Search for the cell housing the specified text and yield its [x, y] center coordinate. 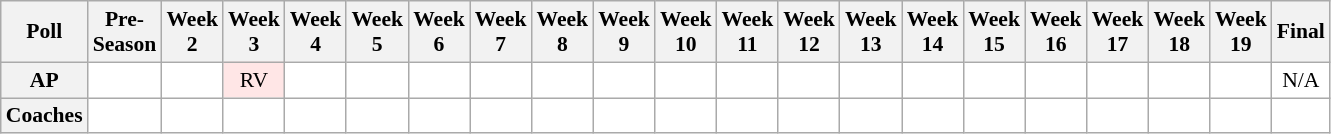
Week15 [994, 32]
Week11 [748, 32]
Week9 [624, 32]
Week5 [377, 32]
Week6 [439, 32]
Week12 [809, 32]
Final [1301, 32]
Week2 [192, 32]
Pre-Season [125, 32]
Week17 [1118, 32]
Week18 [1179, 32]
Week7 [501, 32]
AP [44, 80]
Week8 [562, 32]
Week10 [686, 32]
Coaches [44, 116]
Week19 [1241, 32]
N/A [1301, 80]
RV [254, 80]
Week14 [933, 32]
Week4 [316, 32]
Poll [44, 32]
Week13 [871, 32]
Week16 [1056, 32]
Week3 [254, 32]
